Extract the (x, y) coordinate from the center of the cell holding the provided text.  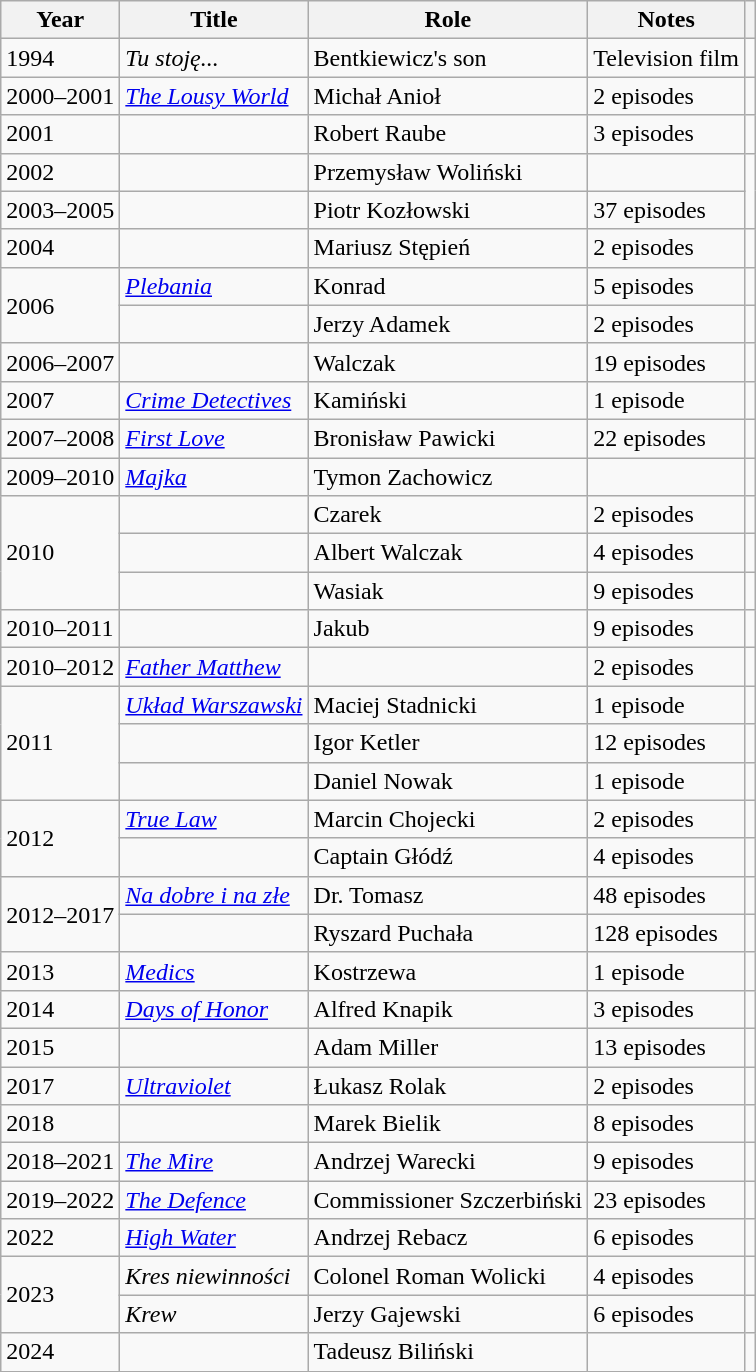
1994 (60, 58)
Układ Warszawski (214, 705)
2006–2007 (60, 362)
2004 (60, 248)
Notes (666, 20)
2019–2022 (60, 1200)
Daniel Nowak (448, 781)
Marek Bielik (448, 1124)
48 episodes (666, 895)
2007 (60, 400)
Tadeusz Biliński (448, 1352)
Walczak (448, 362)
2012–2017 (60, 914)
2024 (60, 1352)
Title (214, 20)
Television film (666, 58)
Czarek (448, 515)
Kamiński (448, 400)
12 episodes (666, 743)
The Defence (214, 1200)
Ryszard Puchała (448, 933)
2015 (60, 1047)
The Lousy World (214, 96)
2012 (60, 838)
Jerzy Adamek (448, 324)
Wasiak (448, 591)
Mariusz Stępień (448, 248)
Dr. Tomasz (448, 895)
Igor Ketler (448, 743)
2014 (60, 1009)
2001 (60, 134)
5 episodes (666, 286)
True Law (214, 819)
Piotr Kozłowski (448, 210)
2010–2012 (60, 667)
Krew (214, 1314)
2003–2005 (60, 210)
Andrzej Warecki (448, 1162)
The Mire (214, 1162)
Tymon Zachowicz (448, 477)
High Water (214, 1238)
2022 (60, 1238)
2018–2021 (60, 1162)
First Love (214, 438)
Albert Walczak (448, 553)
Na dobre i na złe (214, 895)
Captain Głódź (448, 857)
Michał Anioł (448, 96)
2023 (60, 1295)
Kres niewinności (214, 1276)
2018 (60, 1124)
Bronisław Pawicki (448, 438)
2010–2011 (60, 629)
2006 (60, 305)
Łukasz Rolak (448, 1085)
Jerzy Gajewski (448, 1314)
Konrad (448, 286)
Kostrzewa (448, 971)
2013 (60, 971)
Father Matthew (214, 667)
Medics (214, 971)
2017 (60, 1085)
Alfred Knapik (448, 1009)
Jakub (448, 629)
Colonel Roman Wolicki (448, 1276)
19 episodes (666, 362)
Commissioner Szczerbiński (448, 1200)
37 episodes (666, 210)
2009–2010 (60, 477)
Adam Miller (448, 1047)
13 episodes (666, 1047)
2002 (60, 172)
2007–2008 (60, 438)
Ultraviolet (214, 1085)
Majka (214, 477)
22 episodes (666, 438)
Robert Raube (448, 134)
Marcin Chojecki (448, 819)
2011 (60, 743)
128 episodes (666, 933)
Tu stoję... (214, 58)
2000–2001 (60, 96)
23 episodes (666, 1200)
Maciej Stadnicki (448, 705)
Role (448, 20)
Crime Detectives (214, 400)
Plebania (214, 286)
Bentkiewicz's son (448, 58)
8 episodes (666, 1124)
2010 (60, 553)
Andrzej Rebacz (448, 1238)
Przemysław Woliński (448, 172)
Year (60, 20)
Days of Honor (214, 1009)
